Locate the cell with the specified text and output its [x, y] center coordinate. 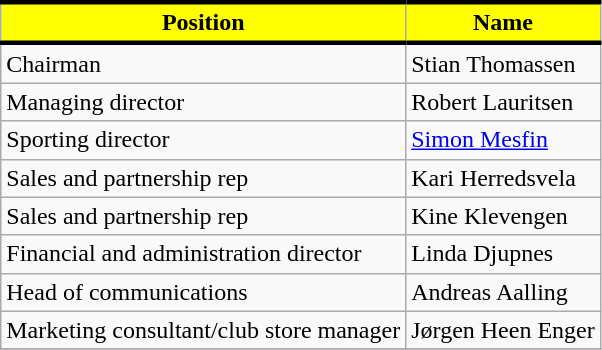
Kine Klevengen [504, 216]
Stian Thomassen [504, 63]
Sporting director [204, 140]
Linda Djupnes [504, 254]
Head of communications [204, 292]
Robert Lauritsen [504, 102]
Andreas Aalling [504, 292]
Chairman [204, 63]
Name [504, 22]
Financial and administration director [204, 254]
Jørgen Heen Enger [504, 330]
Position [204, 22]
Kari Herredsvela [504, 178]
Managing director [204, 102]
Simon Mesfin [504, 140]
Marketing consultant/club store manager [204, 330]
